From the cell containing the given text, extract its center point as (X, Y) coordinate. 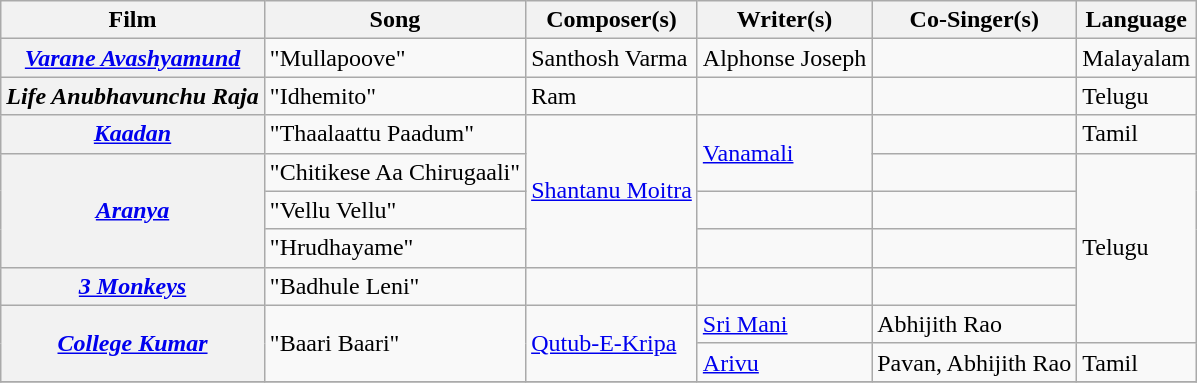
Language (1136, 20)
Qutub-E-Kripa (612, 343)
Kaadan (133, 134)
"Hrudhayame" (394, 248)
Writer(s) (784, 20)
Alphonse Joseph (784, 58)
Abhijith Rao (974, 324)
"Mullapoove" (394, 58)
"Chitikese Aa Chirugaali" (394, 172)
Pavan, Abhijith Rao (974, 362)
Malayalam (1136, 58)
"Idhemito" (394, 96)
"Badhule Leni" (394, 286)
Composer(s) (612, 20)
"Vellu Vellu" (394, 210)
Shantanu Moitra (612, 191)
"Baari Baari" (394, 343)
Life Anubhavunchu Raja (133, 96)
Film (133, 20)
Vanamali (784, 153)
Arivu (784, 362)
Sri Mani (784, 324)
Santhosh Varma (612, 58)
"Thaalaattu Paadum" (394, 134)
Ram (612, 96)
Co-Singer(s) (974, 20)
3 Monkeys (133, 286)
Aranya (133, 210)
College Kumar (133, 343)
Varane Avashyamund (133, 58)
Song (394, 20)
